Return (X, Y) of the center of cell containing provided text 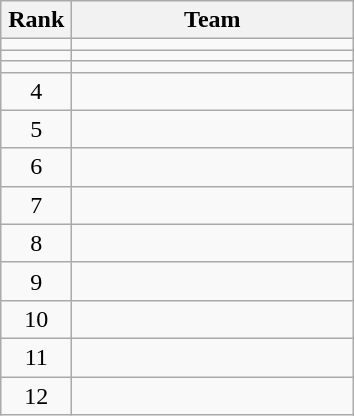
8 (36, 243)
Rank (36, 20)
5 (36, 129)
11 (36, 357)
7 (36, 205)
Team (212, 20)
9 (36, 281)
4 (36, 91)
6 (36, 167)
10 (36, 319)
12 (36, 395)
